Locate the cell with the specified text and output its (X, Y) center coordinate. 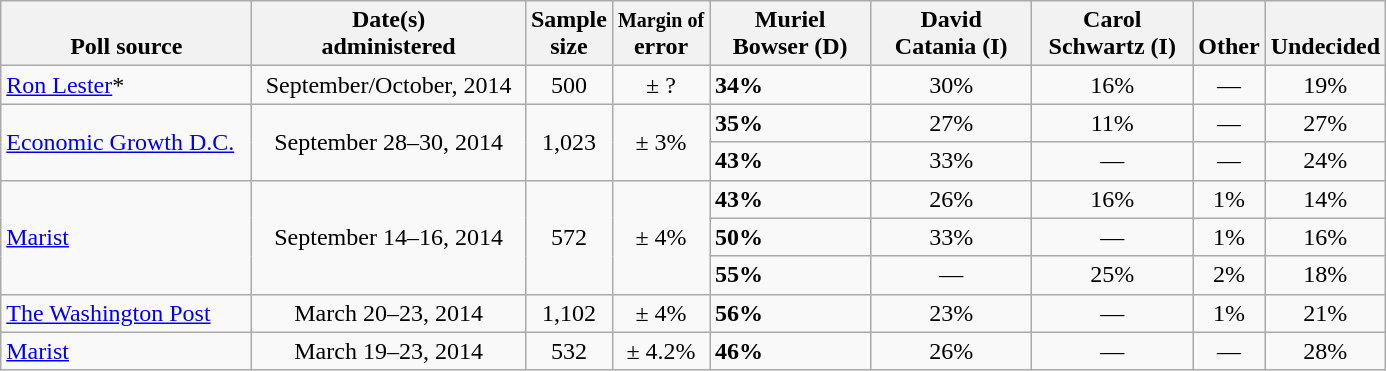
Poll source (126, 34)
572 (568, 237)
500 (568, 85)
28% (1325, 351)
MurielBowser (D) (790, 34)
± 3% (660, 142)
56% (790, 313)
DavidCatania (I) (952, 34)
Ron Lester* (126, 85)
CarolSchwartz (I) (1112, 34)
21% (1325, 313)
The Washington Post (126, 313)
23% (952, 313)
34% (790, 85)
March 19–23, 2014 (389, 351)
25% (1112, 275)
14% (1325, 199)
19% (1325, 85)
46% (790, 351)
35% (790, 123)
± 4.2% (660, 351)
1,102 (568, 313)
1,023 (568, 142)
Other (1229, 34)
Margin oferror (660, 34)
24% (1325, 161)
Date(s)administered (389, 34)
September 28–30, 2014 (389, 142)
2% (1229, 275)
March 20–23, 2014 (389, 313)
30% (952, 85)
Samplesize (568, 34)
September 14–16, 2014 (389, 237)
± ? (660, 85)
Undecided (1325, 34)
September/October, 2014 (389, 85)
11% (1112, 123)
55% (790, 275)
532 (568, 351)
50% (790, 237)
18% (1325, 275)
Economic Growth D.C. (126, 142)
